Output the (x, y) coordinate of the center of the cell containing the given text.  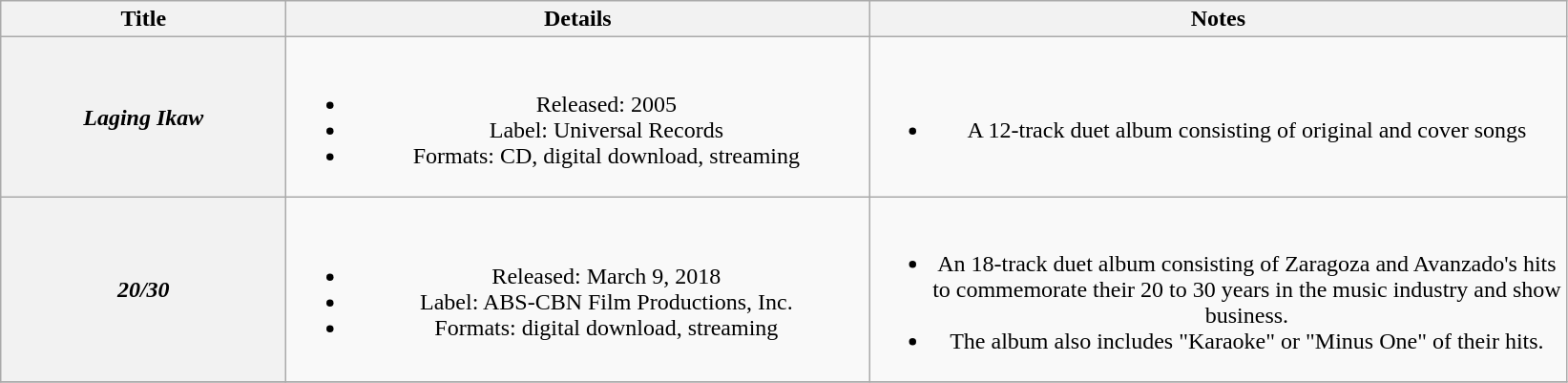
Released: March 9, 2018Label: ABS-CBN Film Productions, Inc.Formats: digital download, streaming (578, 289)
Laging Ikaw (143, 117)
A 12-track duet album consisting of original and cover songs (1218, 117)
20/30 (143, 289)
Notes (1218, 19)
Details (578, 19)
Released: 2005Label: Universal RecordsFormats: CD, digital download, streaming (578, 117)
Title (143, 19)
